Return the (x, y) coordinate for the center point of the cell that contains the specified text.  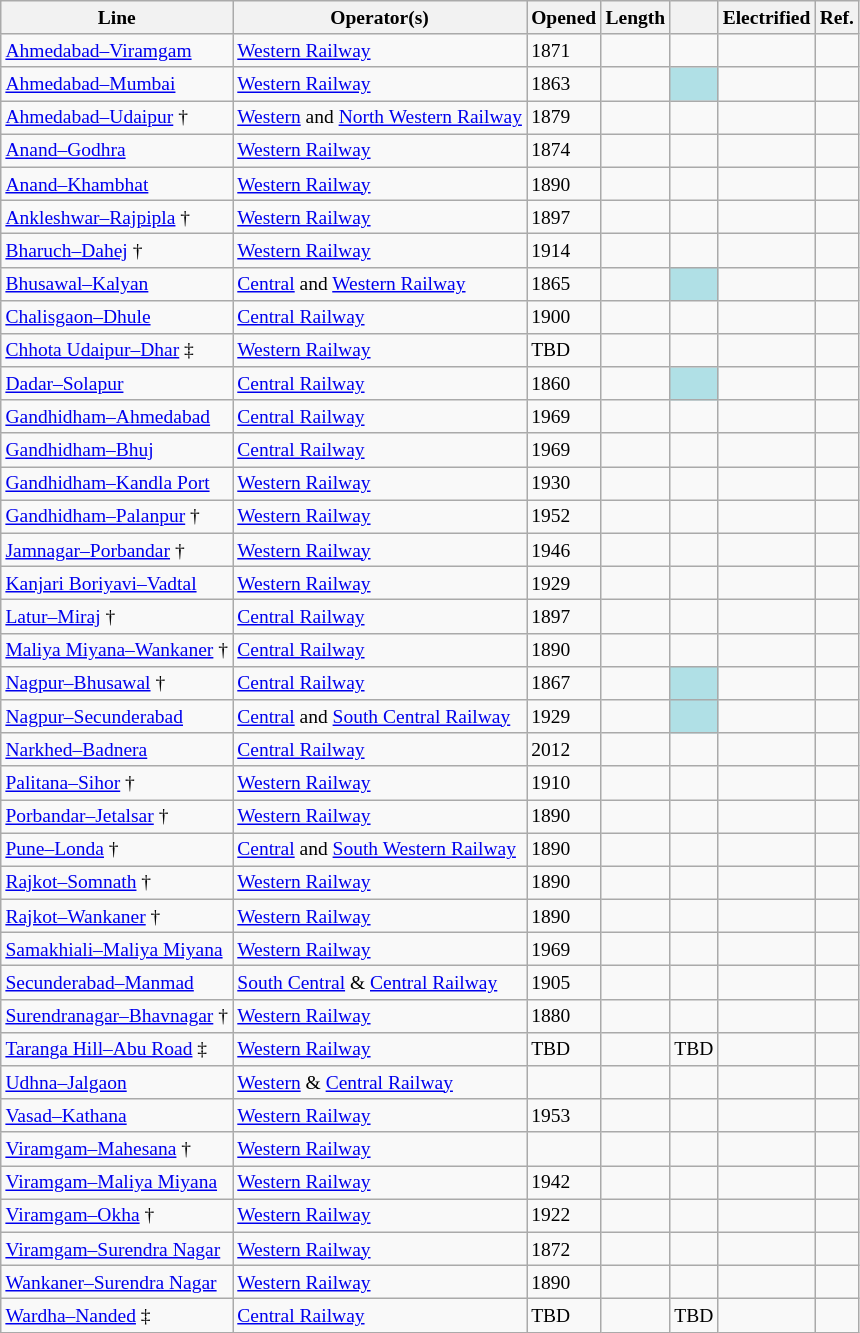
Western and North Western Railway (380, 118)
Jamnagar–Porbandar † (117, 550)
Nagpur–Bhusawal † (117, 682)
Electrified (766, 18)
Wankaner–Surendra Nagar (117, 1282)
Ankleshwar–Rajpipla † (117, 216)
Porbandar–Jetalsar † (117, 816)
1867 (564, 682)
Secunderabad–Manmad (117, 982)
Length (636, 18)
Rajkot–Somnath † (117, 882)
1874 (564, 150)
Chalisgaon–Dhule (117, 316)
South Central & Central Railway (380, 982)
Gandhidham–Bhuj (117, 450)
Viramgam–Okha † (117, 1216)
1865 (564, 284)
1900 (564, 316)
Central and South Western Railway (380, 850)
Nagpur–Secunderabad (117, 716)
1905 (564, 982)
Ahmedabad–Mumbai (117, 84)
Central and South Central Railway (380, 716)
Western & Central Railway (380, 1082)
Opened (564, 18)
Surendranagar–Bhavnagar † (117, 1016)
Dadar–Solapur (117, 384)
Central and Western Railway (380, 284)
Pune–Londa † (117, 850)
1930 (564, 484)
Rajkot–Wankaner † (117, 916)
Operator(s) (380, 18)
Line (117, 18)
1942 (564, 1182)
1953 (564, 1116)
1910 (564, 782)
Anand–Godhra (117, 150)
1880 (564, 1016)
1863 (564, 84)
Gandhidham–Kandla Port (117, 484)
Latur–Miraj † (117, 616)
Narkhed–Badnera (117, 750)
Bhusawal–Kalyan (117, 284)
Bharuch–Dahej † (117, 250)
Viramgam–Mahesana † (117, 1148)
Gandhidham–Ahmedabad (117, 416)
Wardha–Nanded ‡ (117, 1316)
1946 (564, 550)
1922 (564, 1216)
1860 (564, 384)
1872 (564, 1248)
Viramgam–Maliya Miyana (117, 1182)
2012 (564, 750)
Udhna–Jalgaon (117, 1082)
1952 (564, 516)
Taranga Hill–Abu Road ‡ (117, 1048)
1914 (564, 250)
Ahmedabad–Viramgam (117, 50)
Samakhiali–Maliya Miyana (117, 950)
Ref. (836, 18)
1879 (564, 118)
Palitana–Sihor † (117, 782)
Anand–Khambhat (117, 184)
Kanjari Boriyavi–Vadtal (117, 584)
Ahmedabad–Udaipur † (117, 118)
Gandhidham–Palanpur † (117, 516)
Chhota Udaipur–Dhar ‡ (117, 350)
Viramgam–Surendra Nagar (117, 1248)
Vasad–Kathana (117, 1116)
1871 (564, 50)
Maliya Miyana–Wankaner † (117, 650)
